Search for the cell housing the specified text and yield its (X, Y) center coordinate. 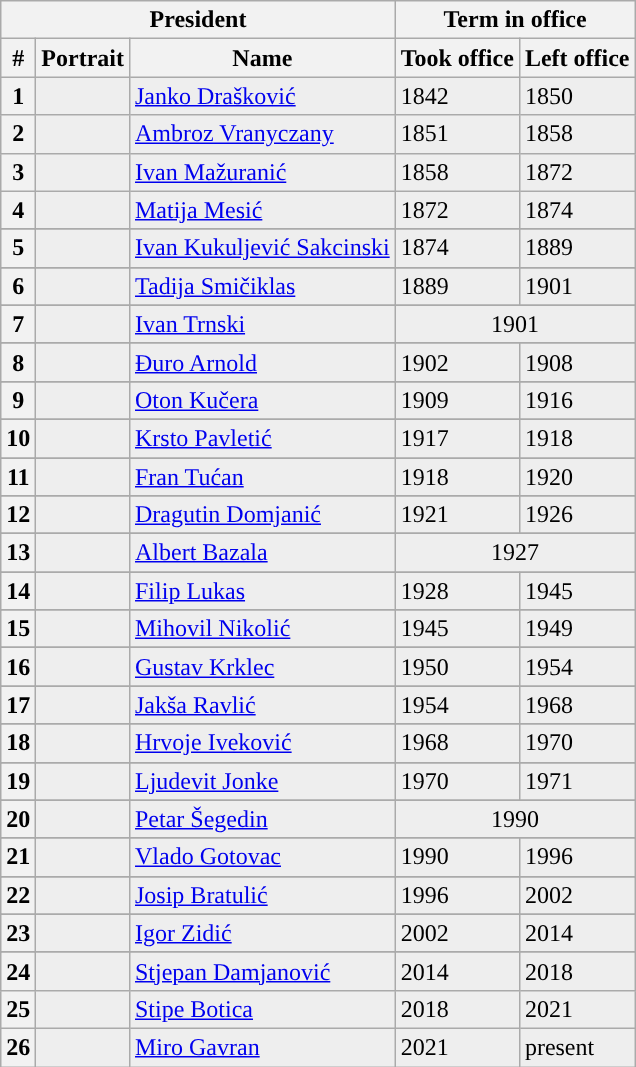
Đuro Arnold (262, 362)
6 (18, 286)
1916 (577, 400)
2 (18, 134)
16 (18, 667)
President (198, 20)
1926 (577, 515)
Ljudevit Jonke (262, 781)
1971 (577, 781)
1950 (457, 667)
1928 (457, 591)
Stjepan Damjanović (262, 971)
Krsto Pavletić (262, 438)
Miro Gavran (262, 1047)
Fran Tućan (262, 477)
9 (18, 400)
Left office (577, 58)
20 (18, 819)
Ambroz Vranyczany (262, 134)
8 (18, 362)
Took office (457, 58)
7 (18, 324)
Vlado Gotovac (262, 857)
Filip Lukas (262, 591)
Portrait (83, 58)
Oton Kučera (262, 400)
1850 (577, 96)
25 (18, 1009)
Mihovil Nikolić (262, 629)
Stipe Botica (262, 1009)
13 (18, 553)
11 (18, 477)
1921 (457, 515)
Ivan Kukuljević Sakcinski (262, 248)
24 (18, 971)
4 (18, 210)
1908 (577, 362)
Gustav Krklec (262, 667)
3 (18, 172)
Matija Mesić (262, 210)
18 (18, 743)
Tadija Smičiklas (262, 286)
1917 (457, 438)
21 (18, 857)
present (577, 1047)
1949 (577, 629)
1842 (457, 96)
Albert Bazala (262, 553)
Term in office (515, 20)
Igor Zidić (262, 933)
15 (18, 629)
26 (18, 1047)
1909 (457, 400)
Janko Drašković (262, 96)
23 (18, 933)
Josip Bratulić (262, 895)
19 (18, 781)
1920 (577, 477)
Hrvoje Iveković (262, 743)
Dragutin Domjanić (262, 515)
1851 (457, 134)
Name (262, 58)
10 (18, 438)
1927 (515, 553)
1902 (457, 362)
22 (18, 895)
Ivan Mažuranić (262, 172)
Jakša Ravlić (262, 705)
17 (18, 705)
Ivan Trnski (262, 324)
Petar Šegedin (262, 819)
5 (18, 248)
14 (18, 591)
# (18, 58)
1 (18, 96)
12 (18, 515)
